Output the [X, Y] coordinate of the center of the cell containing the given text.  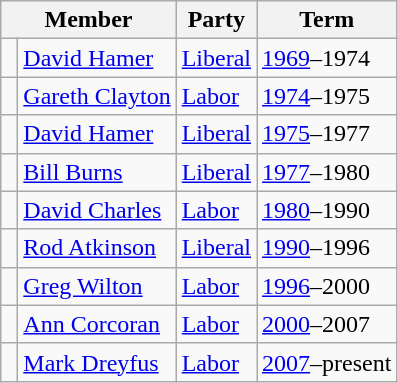
Ann Corcoran [97, 324]
1996–2000 [327, 286]
2000–2007 [327, 324]
2007–present [327, 362]
Mark Dreyfus [97, 362]
1969–1974 [327, 58]
1974–1975 [327, 96]
1975–1977 [327, 134]
Greg Wilton [97, 286]
1977–1980 [327, 172]
Party [216, 20]
Bill Burns [97, 172]
David Charles [97, 210]
Gareth Clayton [97, 96]
Member [88, 20]
1990–1996 [327, 248]
1980–1990 [327, 210]
Rod Atkinson [97, 248]
Term [327, 20]
